Search for the cell housing the specified text and yield its (X, Y) center coordinate. 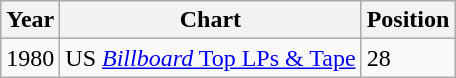
Year (30, 20)
28 (408, 58)
Position (408, 20)
Chart (210, 20)
US Billboard Top LPs & Tape (210, 58)
1980 (30, 58)
